Scan for the cell matching the given text and deliver its [X, Y] coordinate at center. 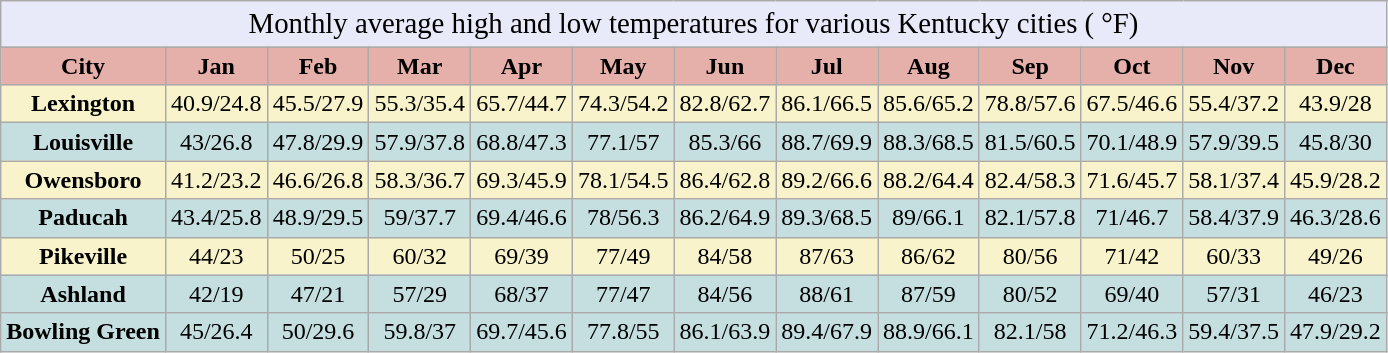
Feb [318, 66]
48.9/29.5 [318, 218]
44/23 [216, 256]
May [623, 66]
Jun [725, 66]
Owensboro [84, 180]
Oct [1132, 66]
82.1/57.8 [1030, 218]
86.4/62.8 [725, 180]
77/47 [623, 294]
50/25 [318, 256]
60/33 [1234, 256]
77/49 [623, 256]
45.9/28.2 [1336, 180]
69.3/45.9 [522, 180]
49/26 [1336, 256]
74.3/54.2 [623, 104]
Paducah [84, 218]
45.5/27.9 [318, 104]
82.4/58.3 [1030, 180]
67.5/46.6 [1132, 104]
45.8/30 [1336, 142]
88.3/68.5 [929, 142]
80/52 [1030, 294]
78.1/54.5 [623, 180]
59/37.7 [420, 218]
88.7/69.9 [827, 142]
65.7/44.7 [522, 104]
55.4/37.2 [1234, 104]
City [84, 66]
Mar [420, 66]
45/26.4 [216, 332]
86.2/64.9 [725, 218]
Dec [1336, 66]
81.5/60.5 [1030, 142]
78.8/57.6 [1030, 104]
58.4/37.9 [1234, 218]
57/29 [420, 294]
60/32 [420, 256]
Nov [1234, 66]
71/42 [1132, 256]
77.1/57 [623, 142]
84/58 [725, 256]
58.1/37.4 [1234, 180]
59.8/37 [420, 332]
87/59 [929, 294]
86.1/66.5 [827, 104]
80/56 [1030, 256]
85.6/65.2 [929, 104]
88/61 [827, 294]
78/56.3 [623, 218]
89.3/68.5 [827, 218]
86.1/63.9 [725, 332]
71/46.7 [1132, 218]
68/37 [522, 294]
47.9/29.2 [1336, 332]
88.9/66.1 [929, 332]
69.7/45.6 [522, 332]
89/66.1 [929, 218]
43.9/28 [1336, 104]
46.6/26.8 [318, 180]
47/21 [318, 294]
Pikeville [84, 256]
Monthly average high and low temperatures for various Kentucky cities ( °F) [694, 24]
Aug [929, 66]
47.8/29.9 [318, 142]
Apr [522, 66]
Jan [216, 66]
69.4/46.6 [522, 218]
68.8/47.3 [522, 142]
Louisville [84, 142]
84/56 [725, 294]
50/29.6 [318, 332]
46/23 [1336, 294]
57/31 [1234, 294]
87/63 [827, 256]
Bowling Green [84, 332]
57.9/37.8 [420, 142]
69/40 [1132, 294]
85.3/66 [725, 142]
69/39 [522, 256]
41.2/23.2 [216, 180]
59.4/37.5 [1234, 332]
82.1/58 [1030, 332]
82.8/62.7 [725, 104]
Ashland [84, 294]
Jul [827, 66]
77.8/55 [623, 332]
55.3/35.4 [420, 104]
43.4/25.8 [216, 218]
40.9/24.8 [216, 104]
71.6/45.7 [1132, 180]
71.2/46.3 [1132, 332]
58.3/36.7 [420, 180]
42/19 [216, 294]
89.2/66.6 [827, 180]
Sep [1030, 66]
46.3/28.6 [1336, 218]
86/62 [929, 256]
43/26.8 [216, 142]
Lexington [84, 104]
57.9/39.5 [1234, 142]
88.2/64.4 [929, 180]
89.4/67.9 [827, 332]
70.1/48.9 [1132, 142]
